Detect which cell encompasses the target text, then output its [X, Y] center coordinate. 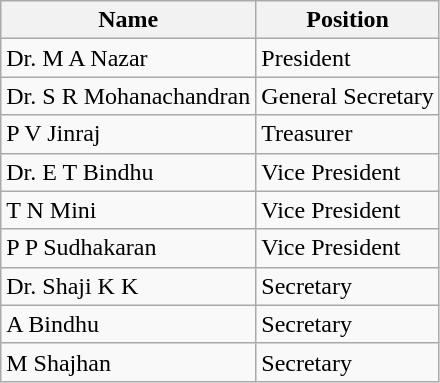
Name [128, 20]
General Secretary [348, 96]
Dr. S R Mohanachandran [128, 96]
Dr. M A Nazar [128, 58]
A Bindhu [128, 324]
Dr. E T Bindhu [128, 172]
Position [348, 20]
P V Jinraj [128, 134]
T N Mini [128, 210]
P P Sudhakaran [128, 248]
M Shajhan [128, 362]
Dr. Shaji K K [128, 286]
Treasurer [348, 134]
President [348, 58]
